Extract the (X, Y) coordinate from the center of the cell holding the provided text.  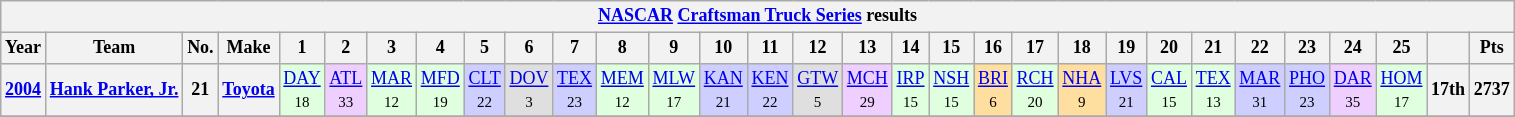
PHO23 (1308, 90)
22 (1260, 48)
12 (818, 48)
NHA9 (1082, 90)
RCH20 (1035, 90)
NSH15 (952, 90)
MCH29 (867, 90)
2004 (24, 90)
No. (200, 48)
17 (1035, 48)
LVS21 (1126, 90)
KAN21 (723, 90)
13 (867, 48)
Toyota (248, 90)
HOM17 (1402, 90)
20 (1170, 48)
MAR12 (392, 90)
TEX23 (575, 90)
MLW17 (674, 90)
TEX13 (1213, 90)
CLT22 (484, 90)
14 (910, 48)
Hank Parker, Jr. (114, 90)
DAR35 (1352, 90)
Team (114, 48)
1 (302, 48)
ATL33 (346, 90)
Make (248, 48)
MFD19 (440, 90)
CAL15 (1170, 90)
6 (529, 48)
9 (674, 48)
11 (770, 48)
BRI6 (994, 90)
2 (346, 48)
17th (1448, 90)
3 (392, 48)
KEN22 (770, 90)
GTW5 (818, 90)
24 (1352, 48)
10 (723, 48)
DOV3 (529, 90)
2737 (1492, 90)
NASCAR Craftsman Truck Series results (758, 16)
19 (1126, 48)
7 (575, 48)
23 (1308, 48)
8 (622, 48)
Year (24, 48)
4 (440, 48)
IRP15 (910, 90)
MEM12 (622, 90)
5 (484, 48)
16 (994, 48)
25 (1402, 48)
MAR31 (1260, 90)
15 (952, 48)
DAY18 (302, 90)
18 (1082, 48)
Pts (1492, 48)
